Output the (X, Y) coordinate of the center of the cell containing the given text.  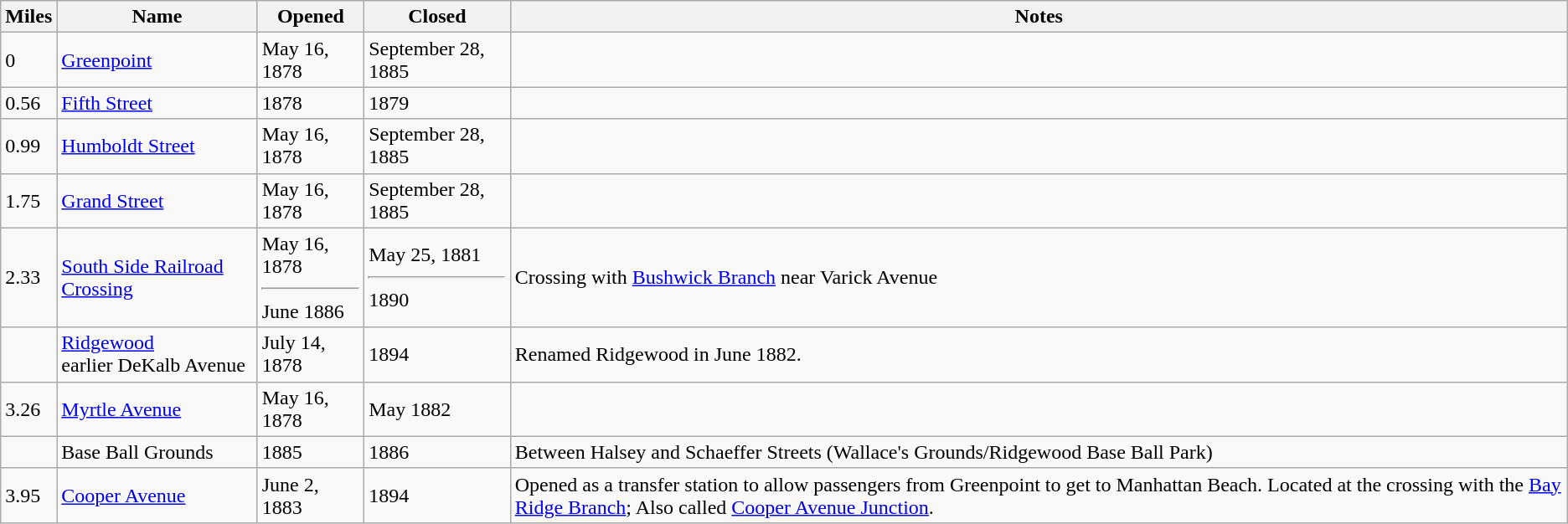
1885 (311, 452)
Miles (28, 17)
Renamed Ridgewood in June 1882. (1039, 355)
3.26 (28, 408)
3.95 (28, 496)
Grand Street (157, 201)
0.56 (28, 103)
Between Halsey and Schaeffer Streets (Wallace's Grounds/Ridgewood Base Ball Park) (1039, 452)
Greenpoint (157, 60)
1886 (437, 452)
May 1882 (437, 408)
Opened (311, 17)
Myrtle Avenue (157, 408)
0.99 (28, 146)
Ridgewoodearlier DeKalb Avenue (157, 355)
June 2, 1883 (311, 496)
Cooper Avenue (157, 496)
Name (157, 17)
May 25, 18811890 (437, 278)
1878 (311, 103)
Base Ball Grounds (157, 452)
Humboldt Street (157, 146)
July 14, 1878 (311, 355)
2.33 (28, 278)
South Side Railroad Crossing (157, 278)
Closed (437, 17)
1.75 (28, 201)
Fifth Street (157, 103)
Crossing with Bushwick Branch near Varick Avenue (1039, 278)
1879 (437, 103)
May 16, 1878June 1886 (311, 278)
Notes (1039, 17)
0 (28, 60)
